From the cell containing the given text, extract its center point as [x, y] coordinate. 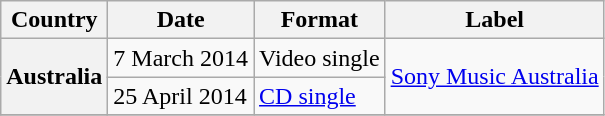
Country [54, 20]
Sony Music Australia [494, 77]
Label [494, 20]
25 April 2014 [181, 96]
7 March 2014 [181, 58]
Format [320, 20]
Video single [320, 58]
Australia [54, 77]
Date [181, 20]
CD single [320, 96]
